Provide the (x, y) coordinate of the cell's center where the given text is located.  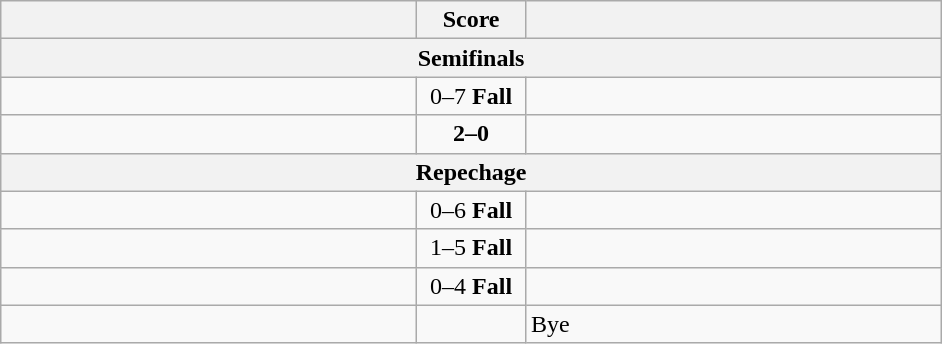
1–5 Fall (472, 248)
2–0 (472, 134)
0–4 Fall (472, 286)
0–6 Fall (472, 210)
Semifinals (472, 58)
Bye (733, 324)
0–7 Fall (472, 96)
Repechage (472, 172)
Score (472, 20)
